Identify which cell holds the provided text, then report its (x, y) central coordinate. 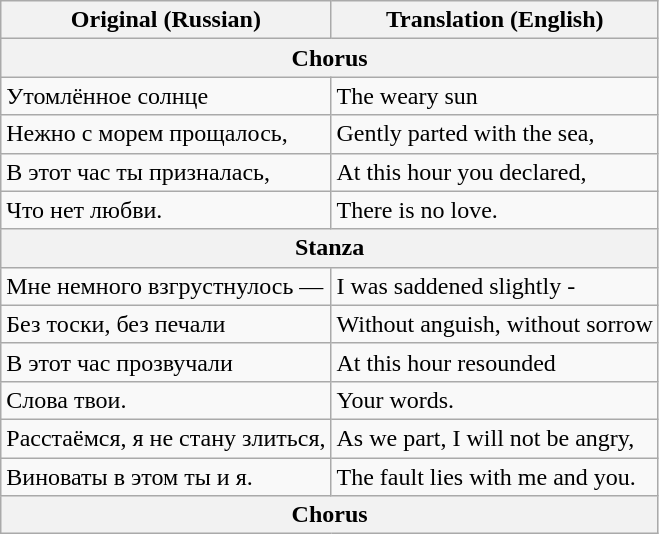
Нежно с морем прощалось, (166, 134)
В этот час ты призналась, (166, 172)
The fault lies with me and you. (494, 477)
As we part, I will not be angry, (494, 438)
Утомлённое солнце (166, 96)
Your words. (494, 400)
Расстаёмся, я не стану злиться, (166, 438)
Слова твои. (166, 400)
Original (Russian) (166, 20)
Gently parted with the sea, (494, 134)
Without anguish, without sorrow (494, 324)
At this hour resounded (494, 362)
Translation (English) (494, 20)
Виноваты в этом ты и я. (166, 477)
Без тоски, без печали (166, 324)
There is no love. (494, 210)
Что нет любви. (166, 210)
Stanza (330, 248)
В этот час прозвучали (166, 362)
At this hour you declared, (494, 172)
I was saddened slightly - (494, 286)
Мне немного взгрустнулось — (166, 286)
The weary sun (494, 96)
